Detect which cell encompasses the target text, then output its [x, y] center coordinate. 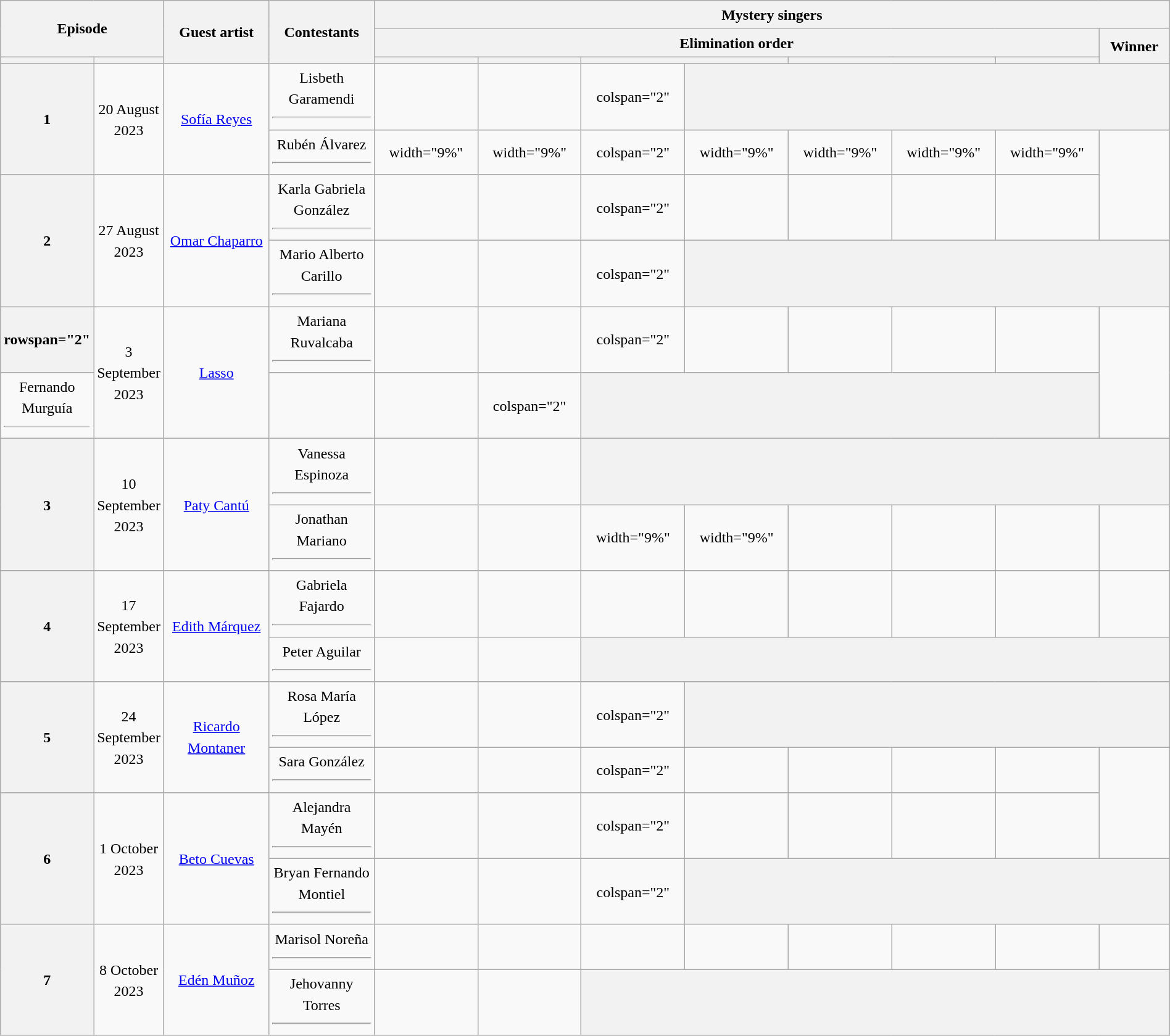
Gabriela Fajardo [322, 603]
Fernando Murguía [47, 406]
1 [47, 119]
Rosa María López [322, 715]
24 September 2023 [129, 737]
Marisol Noreña [322, 947]
Sofía Reyes [216, 119]
27 August 2023 [129, 241]
Ricardo Montaner [216, 737]
Jehovanny Torres [322, 1002]
Beto Cuevas [216, 858]
Edén Muñoz [216, 980]
Lisbeth Garamendi [322, 96]
Mario Alberto Carillo [322, 274]
2 [47, 241]
10 September 2023 [129, 505]
5 [47, 737]
Elimination order [736, 43]
17 September 2023 [129, 626]
Karla Gabriela González [322, 207]
Edith Márquez [216, 626]
Jonathan Mariano [322, 538]
6 [47, 858]
3 [47, 505]
Bryan Fernando Montiel [322, 891]
20 August 2023 [129, 119]
Mystery singers [771, 15]
Contestants [322, 32]
Vanessa Espinoza [322, 471]
Peter Aguilar [322, 659]
Episode [83, 28]
Winner [1134, 46]
1 October 2023 [129, 858]
Paty Cantú [216, 505]
Omar Chaparro [216, 241]
Alejandra Mayén [322, 826]
Lasso [216, 373]
8 October 2023 [129, 980]
Mariana Ruvalcaba [322, 339]
Rubén Álvarez [322, 152]
3 September 2023 [129, 373]
7 [47, 980]
rowspan="2" [47, 339]
Sara González [322, 770]
Guest artist [216, 32]
4 [47, 626]
